Return (x, y) of the center of cell containing provided text 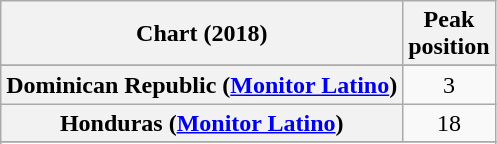
Honduras (Monitor Latino) (202, 123)
Chart (2018) (202, 34)
3 (449, 85)
Dominican Republic (Monitor Latino) (202, 85)
18 (449, 123)
Peakposition (449, 34)
